Detect which cell encompasses the target text, then output its (x, y) center coordinate. 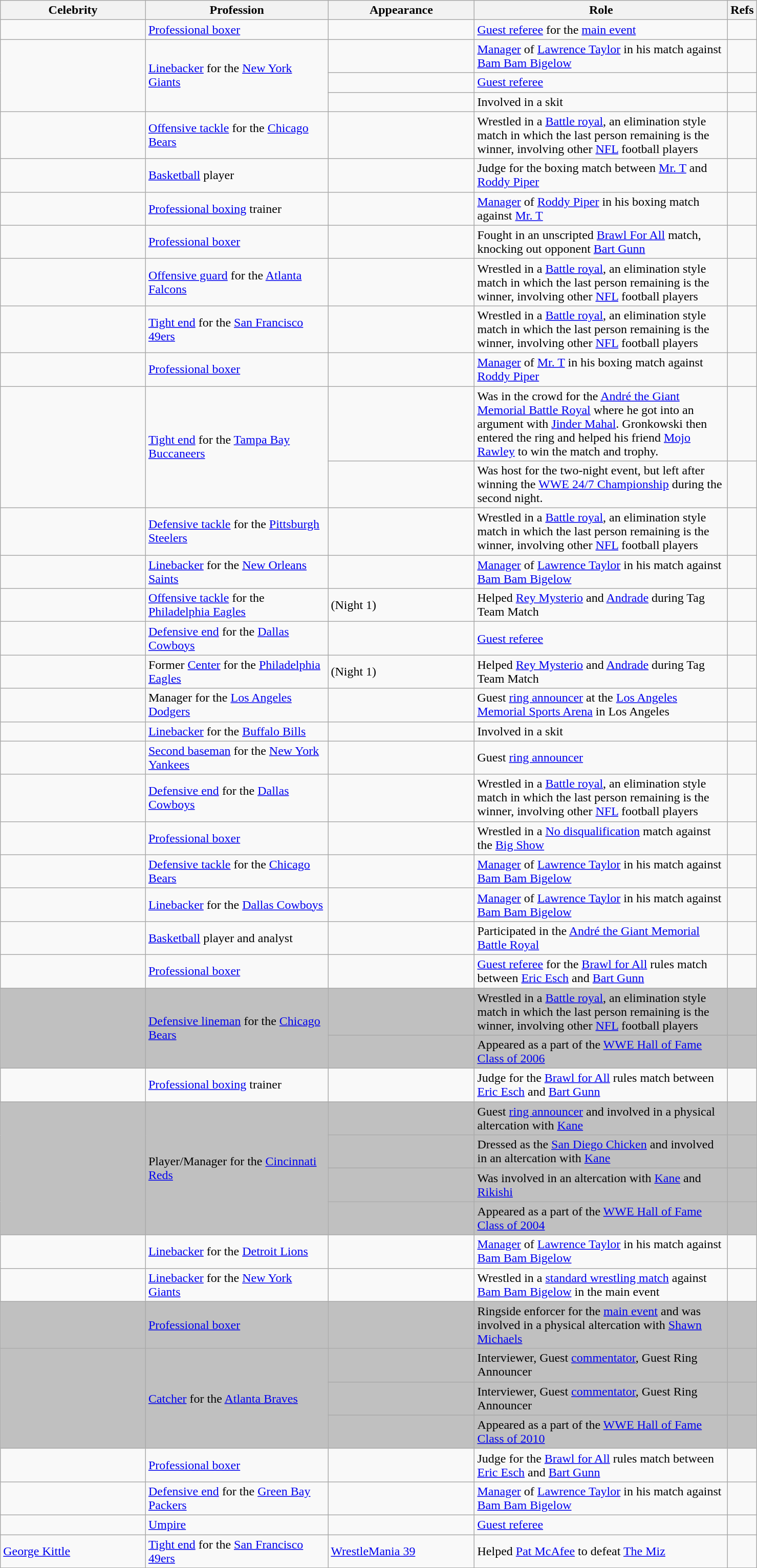
Defensive tackle for the Pittsburgh Steelers (236, 532)
Linebacker for the New Orleans Saints (236, 572)
Offensive guard for the Atlanta Falcons (236, 282)
Guest ring announcer and involved in a physical altercation with Kane (601, 1119)
Appeared as a part of the WWE Hall of Fame Class of 2004 (601, 1218)
Dressed as the San Diego Chicken and involved in an altercation with Kane (601, 1151)
Fought in an unscripted Brawl For All match, knocking out opponent Bart Gunn (601, 242)
Former Center for the Philadelphia Eagles (236, 671)
Role (601, 10)
Appearance (401, 10)
Defensive end for the Green Bay Packers (236, 1498)
Linebacker for the Buffalo Bills (236, 731)
Second baseman for the New York Yankees (236, 757)
Wrestled in a No disqualification match against the Big Show (601, 838)
Profession (236, 10)
Guest referee for the main event (601, 30)
George Kittle (73, 1551)
Offensive tackle for the Philadelphia Eagles (236, 605)
Linebacker for the Dallas Cowboys (236, 905)
Defensive tackle for the Chicago Bears (236, 871)
Basketball player and analyst (236, 938)
Judge for the boxing match between Mr. T and Roddy Piper (601, 175)
Tight end for the Tampa Bay Buccaneers (236, 447)
Manager for the Los Angeles Dodgers (236, 705)
Guest referee for the Brawl for All rules match between Eric Esch and Bart Gunn (601, 971)
Ringside enforcer for the main event and was involved in a physical altercation with Shawn Michaels (601, 1325)
Guest ring announcer (601, 757)
Celebrity (73, 10)
Was involved in an altercation with Kane and Rikishi (601, 1185)
Helped Pat McAfee to defeat The Miz (601, 1551)
Catcher for the Atlanta Braves (236, 1398)
Defensive lineman for the Chicago Bears (236, 1028)
Player/Manager for the Cincinnati Reds (236, 1168)
Wrestled in a standard wrestling match against Bam Bam Bigelow in the main event (601, 1284)
Linebacker for the Detroit Lions (236, 1252)
Was host for the two-night event, but left after winning the WWE 24/7 Championship during the second night. (601, 485)
Offensive tackle for the Chicago Bears (236, 135)
Guest ring announcer at the Los Angeles Memorial Sports Arena in Los Angeles (601, 705)
Refs (742, 10)
WrestleMania 39 (401, 1551)
Basketball player (236, 175)
Appeared as a part of the WWE Hall of Fame Class of 2006 (601, 1052)
Appeared as a part of the WWE Hall of Fame Class of 2010 (601, 1432)
Umpire (236, 1525)
Manager of Roddy Piper in his boxing match against Mr. T (601, 209)
Manager of Mr. T in his boxing match against Roddy Piper (601, 369)
Participated in the André the Giant Memorial Battle Royal (601, 938)
